Return [X, Y] of the center of cell containing provided text 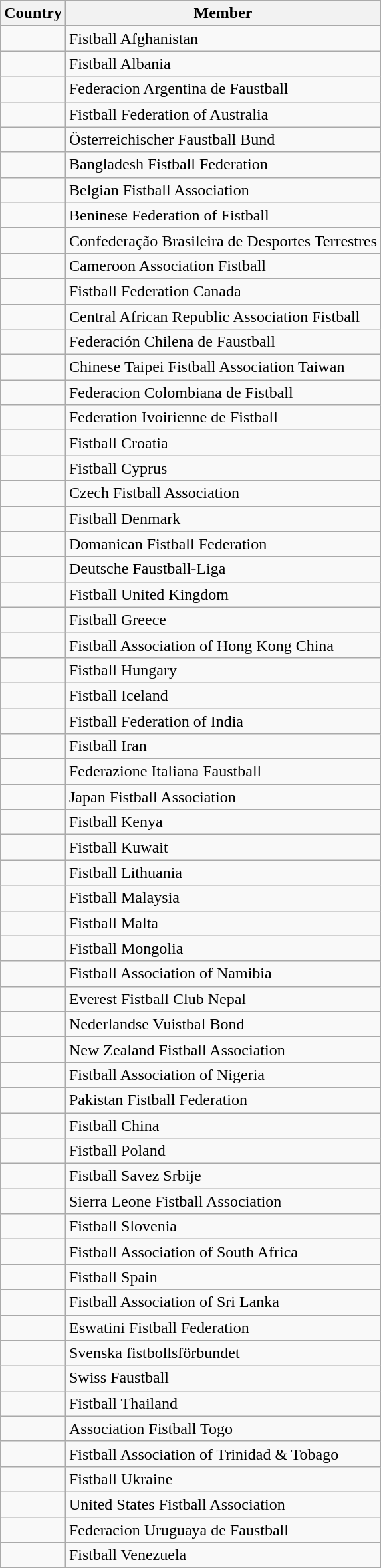
Fistball Ukraine [223, 1479]
Fistball Association of Nigeria [223, 1075]
Fistball Thailand [223, 1403]
Beninese Federation of Fistball [223, 215]
Federación Chilena de Faustball [223, 342]
Chinese Taipei Fistball Association Taiwan [223, 367]
Domanican Fistball Federation [223, 544]
Fistball Iran [223, 746]
Svenska fistbollsförbundet [223, 1353]
Central African Republic Association Fistball [223, 317]
Eswatini Fistball Federation [223, 1328]
Fistball Malta [223, 923]
Fistball Malaysia [223, 898]
Fistball Afghanistan [223, 39]
Federazione Italiana Faustball [223, 772]
Everest Fistball Club Nepal [223, 999]
Japan Fistball Association [223, 797]
Fistball Venezuela [223, 1555]
Fistball Savez Srbije [223, 1176]
Nederlandse Vuistbal Bond [223, 1024]
Fistball Denmark [223, 519]
Fistball Poland [223, 1151]
United States Fistball Association [223, 1504]
Fistball Croatia [223, 443]
Deutsche Faustball-Liga [223, 569]
Fistball Association of Namibia [223, 974]
Belgian Fistball Association [223, 190]
Fistball China [223, 1126]
Österreichischer Faustball Bund [223, 139]
Fistball Greece [223, 620]
Federacion Colombiana de Fistball [223, 392]
Fistball Slovenia [223, 1227]
Association Fistball Togo [223, 1429]
Cameroon Association Fistball [223, 266]
Fistball Lithuania [223, 873]
Fistball Kenya [223, 822]
Fistball Association of Trinidad & Tobago [223, 1454]
Federacion Uruguaya de Faustball [223, 1529]
Fistball Kuwait [223, 847]
Country [33, 13]
Confederação Brasileira de Desportes Terrestres [223, 240]
Fistball Iceland [223, 695]
Fistball Hungary [223, 670]
Fistball Spain [223, 1277]
Fistball Association of Sri Lanka [223, 1302]
Fistball United Kingdom [223, 594]
Fistball Federation of India [223, 721]
Fistball Cyprus [223, 468]
Sierra Leone Fistball Association [223, 1201]
Pakistan Fistball Federation [223, 1100]
Member [223, 13]
Fistball Association of South Africa [223, 1252]
Fistball Albania [223, 64]
Fistball Association of Hong Kong China [223, 645]
Federation Ivoirienne de Fistball [223, 418]
Fistball Federation of Australia [223, 114]
New Zealand Fistball Association [223, 1049]
Swiss Faustball [223, 1378]
Fistball Federation Canada [223, 291]
Federacion Argentina de Faustball [223, 89]
Bangladesh Fistball Federation [223, 165]
Fistball Mongolia [223, 948]
Czech Fistball Association [223, 493]
